Pinpoint the cell where the given text exists, returning its [x, y] midpoint coordinate. 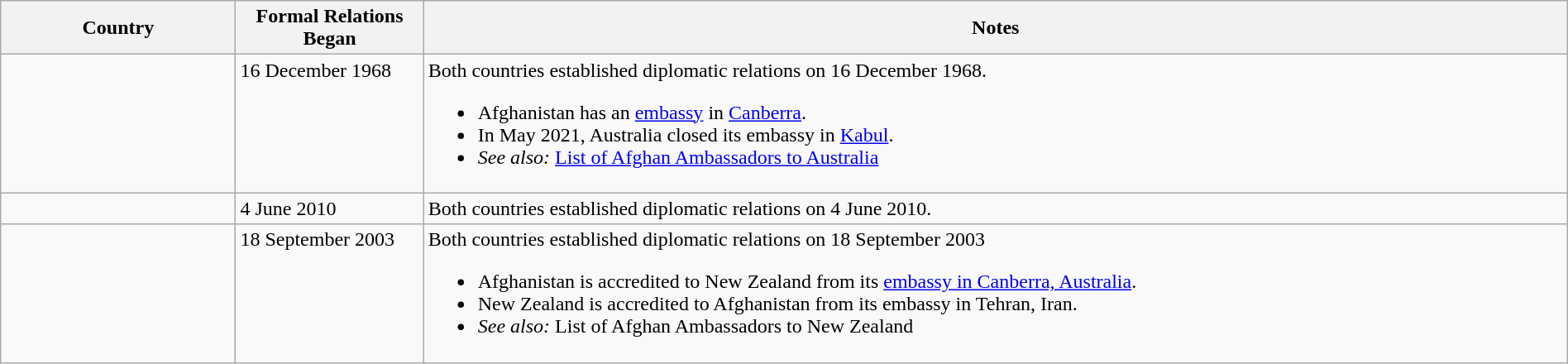
Notes [996, 28]
4 June 2010 [329, 208]
18 September 2003 [329, 293]
Formal Relations Began [329, 28]
Country [118, 28]
Both countries established diplomatic relations on 4 June 2010. [996, 208]
16 December 1968 [329, 124]
